Detect which cell encompasses the target text, then output its (x, y) center coordinate. 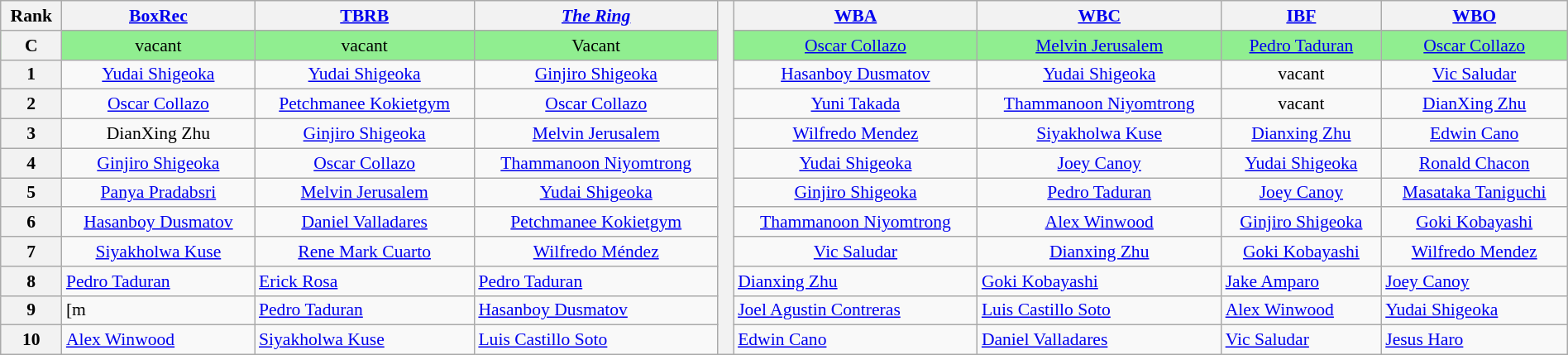
Yuni Takada (855, 104)
5 (31, 193)
Erick Rosa (364, 281)
BoxRec (159, 16)
Ronald Chacon (1474, 163)
Rank (31, 16)
WBO (1474, 16)
WBA (855, 16)
Joel Agustin Contreras (855, 310)
Wilfredo Méndez (595, 252)
10 (31, 340)
Jesus Haro (1474, 340)
6 (31, 223)
Masataka Taniguchi (1474, 193)
4 (31, 163)
WBC (1100, 16)
2 (31, 104)
The Ring (595, 16)
C (31, 46)
7 (31, 252)
Jake Amparo (1302, 281)
[m (159, 310)
Rene Mark Cuarto (364, 252)
Vacant (595, 46)
IBF (1302, 16)
TBRB (364, 16)
3 (31, 134)
9 (31, 310)
8 (31, 281)
Panya Pradabsri (159, 193)
1 (31, 74)
